Locate the cell with the specified text and output its [x, y] center coordinate. 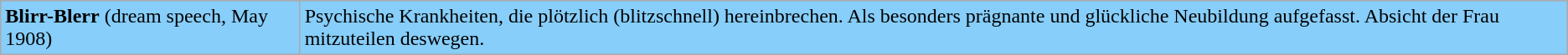
Blirr-Blerr (dream speech, May 1908) [151, 28]
